For the text-containing cell, return its midpoint in [X, Y] coordinate format. 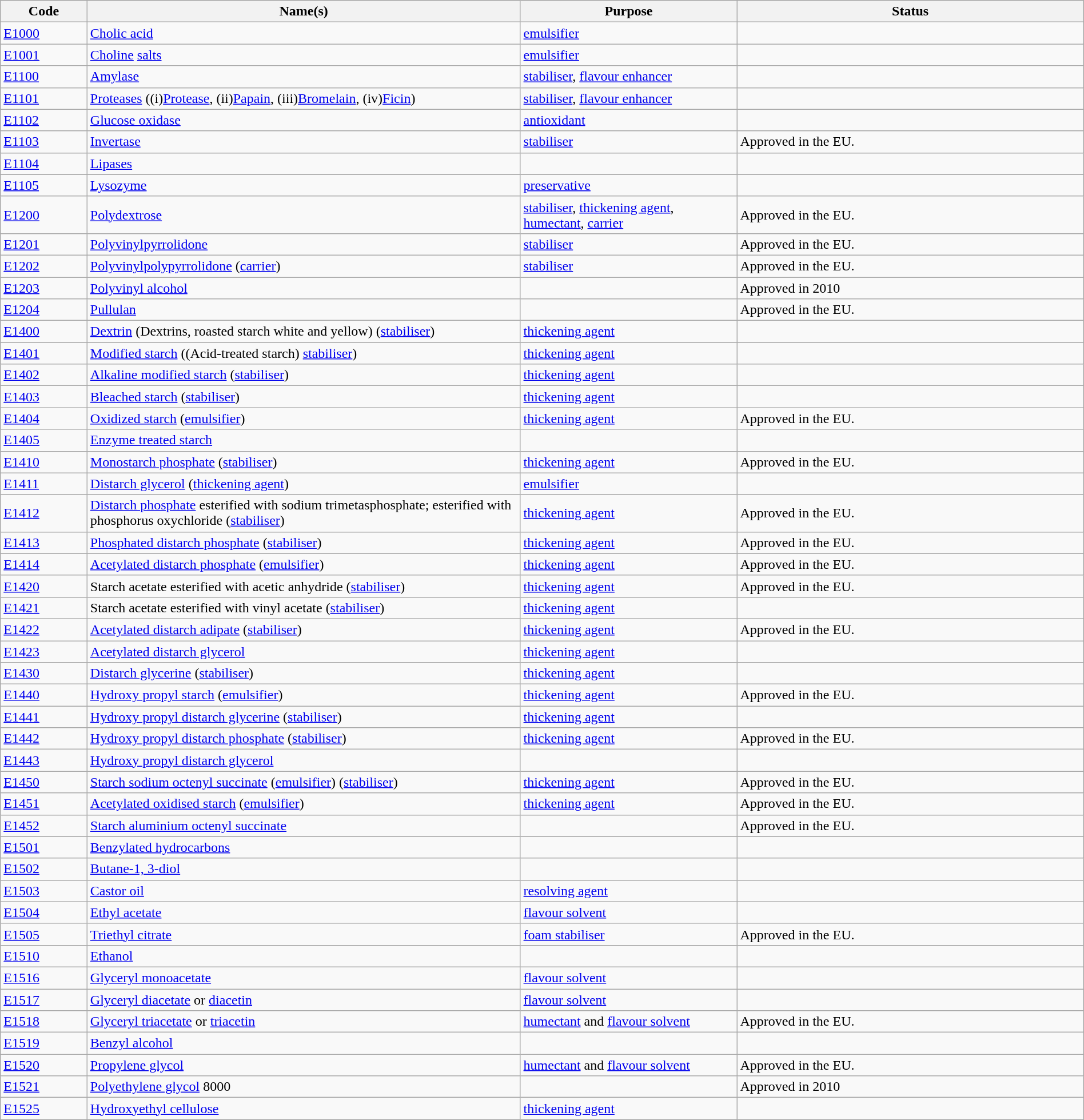
E1413 [44, 543]
E1423 [44, 651]
E1502 [44, 869]
E1412 [44, 513]
Polyethylene glycol 8000 [304, 1087]
E1201 [44, 244]
E1102 [44, 120]
Proteases ((i)Protease, (ii)Papain, (iii)Bromelain, (iv)Ficin) [304, 98]
resolving agent [629, 891]
Lysozyme [304, 185]
Hydroxy propyl distarch glycerine (stabiliser) [304, 717]
E1440 [44, 695]
Hydroxyethyl cellulose [304, 1109]
Purpose [629, 11]
E1100 [44, 77]
E1518 [44, 1022]
E1519 [44, 1043]
E1450 [44, 782]
E1202 [44, 266]
E1443 [44, 760]
Enzyme treated starch [304, 440]
Castor oil [304, 891]
Oxidized starch (emulsifier) [304, 418]
Polyvinyl alcohol [304, 288]
Invertase [304, 142]
Benzylated hydrocarbons [304, 847]
E1503 [44, 891]
Ethyl acetate [304, 912]
Bleached starch (stabiliser) [304, 397]
Acetylated distarch glycerol [304, 651]
Pullulan [304, 310]
E1422 [44, 629]
Polyvinylpyrrolidone [304, 244]
E1411 [44, 484]
E1400 [44, 332]
E1402 [44, 375]
E1401 [44, 353]
Benzyl alcohol [304, 1043]
E1203 [44, 288]
E1516 [44, 978]
E1525 [44, 1109]
E1000 [44, 33]
Starch sodium octenyl succinate (emulsifier) (stabiliser) [304, 782]
Ethanol [304, 956]
Distarch glycerine (stabiliser) [304, 673]
Acetylated distarch adipate (stabiliser) [304, 629]
Starch acetate esterified with vinyl acetate (stabiliser) [304, 608]
Phosphated distarch phosphate (stabiliser) [304, 543]
E1001 [44, 55]
Polyvinylpolypyrrolidone (carrier) [304, 266]
E1405 [44, 440]
E1104 [44, 164]
Starch aluminium octenyl succinate [304, 826]
E1441 [44, 717]
Acetylated distarch phosphate (emulsifier) [304, 564]
E1420 [44, 586]
E1414 [44, 564]
Distarch glycerol (thickening agent) [304, 484]
Name(s) [304, 11]
E1410 [44, 462]
Glyceryl monoacetate [304, 978]
E1510 [44, 956]
Status [910, 11]
E1404 [44, 418]
E1421 [44, 608]
Propylene glycol [304, 1065]
Butane-1, 3-diol [304, 869]
Monostarch phosphate (stabiliser) [304, 462]
Acetylated oxidised starch (emulsifier) [304, 804]
Glyceryl diacetate or diacetin [304, 1000]
E1442 [44, 739]
Glyceryl triacetate or triacetin [304, 1022]
E1105 [44, 185]
Glucose oxidase [304, 120]
foam stabiliser [629, 934]
Triethyl citrate [304, 934]
E1517 [44, 1000]
Lipases [304, 164]
Polydextrose [304, 215]
E1204 [44, 310]
E1403 [44, 397]
E1452 [44, 826]
E1521 [44, 1087]
Hydroxy propyl distarch glycerol [304, 760]
E1430 [44, 673]
Choline salts [304, 55]
Code [44, 11]
Alkaline modified starch (stabiliser) [304, 375]
preservative [629, 185]
Dextrin (Dextrins, roasted starch white and yellow) (stabiliser) [304, 332]
antioxidant [629, 120]
Cholic acid [304, 33]
E1505 [44, 934]
Modified starch ((Acid-treated starch) stabiliser) [304, 353]
E1451 [44, 804]
Hydroxy propyl starch (emulsifier) [304, 695]
E1200 [44, 215]
E1103 [44, 142]
Hydroxy propyl distarch phosphate (stabiliser) [304, 739]
E1101 [44, 98]
Distarch phosphate esterified with sodium trimetasphosphate; esterified with phosphorus oxychloride (stabiliser) [304, 513]
E1501 [44, 847]
Starch acetate esterified with acetic anhydride (stabiliser) [304, 586]
E1504 [44, 912]
E1520 [44, 1065]
Amylase [304, 77]
stabiliser, thickening agent, humectant, carrier [629, 215]
